For the text-containing cell, return its midpoint in (X, Y) coordinate format. 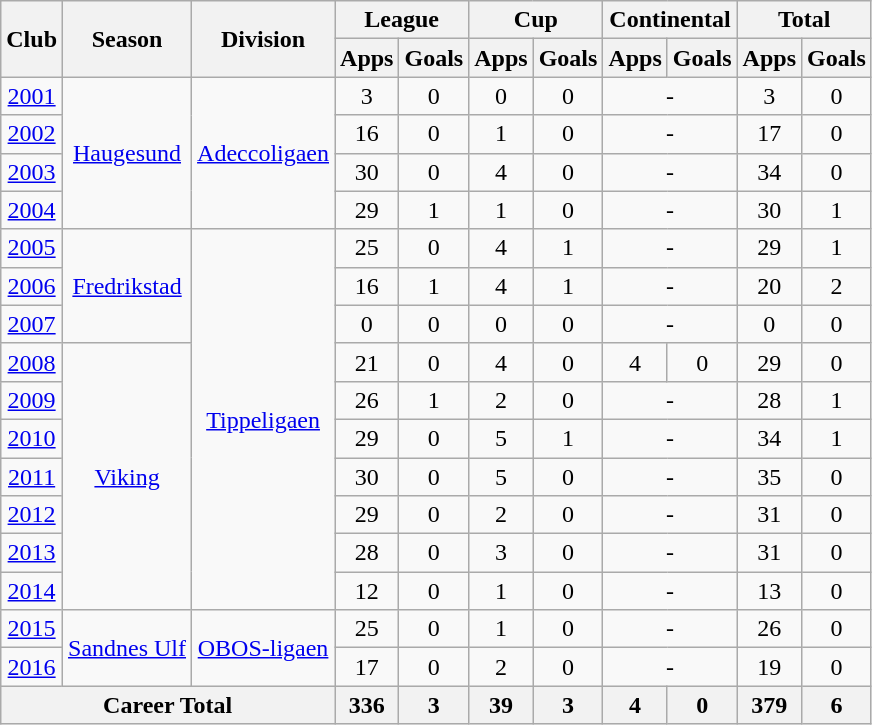
2013 (32, 553)
2015 (32, 629)
336 (367, 705)
39 (501, 705)
Continental (670, 20)
6 (837, 705)
2003 (32, 172)
Career Total (168, 705)
2007 (32, 324)
2005 (32, 248)
Cup (536, 20)
2004 (32, 210)
Season (128, 39)
Total (804, 20)
2016 (32, 667)
Haugesund (128, 153)
21 (367, 362)
2008 (32, 362)
Sandnes Ulf (128, 648)
2002 (32, 134)
Club (32, 39)
35 (769, 477)
379 (769, 705)
19 (769, 667)
20 (769, 286)
2014 (32, 591)
Division (264, 39)
2006 (32, 286)
12 (367, 591)
Tippeligaen (264, 420)
2001 (32, 96)
Adeccoligaen (264, 153)
13 (769, 591)
OBOS-ligaen (264, 648)
2011 (32, 477)
Fredrikstad (128, 286)
2010 (32, 438)
2012 (32, 515)
2009 (32, 400)
League (402, 20)
Viking (128, 476)
